Provide the (x, y) coordinate of the cell's center where the given text is located.  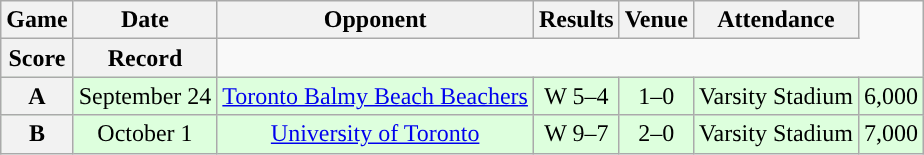
University of Toronto (376, 134)
Attendance (776, 20)
2–0 (656, 134)
Record (145, 58)
7,000 (890, 134)
A (37, 96)
Opponent (376, 20)
Venue (656, 20)
Results (576, 20)
6,000 (890, 96)
1–0 (656, 96)
Game (37, 20)
W 9–7 (576, 134)
Toronto Balmy Beach Beachers (376, 96)
Score (37, 58)
September 24 (145, 96)
B (37, 134)
October 1 (145, 134)
W 5–4 (576, 96)
Date (145, 20)
